Determine the [X, Y] coordinate at the center of the cell enclosing the given text.  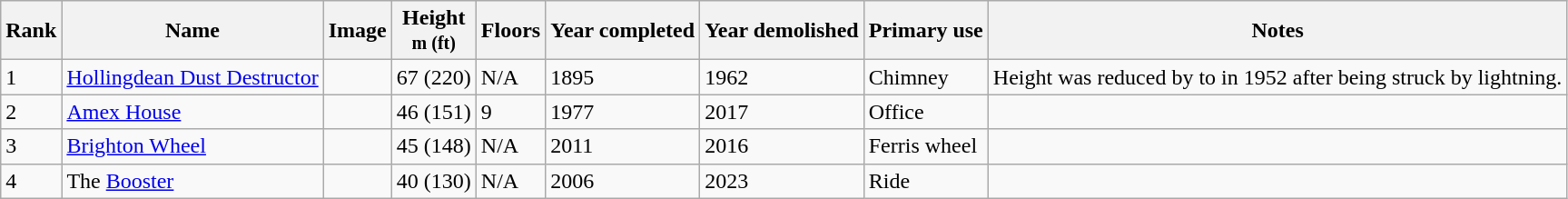
2023 [783, 181]
40 (130) [434, 181]
Height was reduced by to in 1952 after being struck by lightning. [1277, 77]
Hollingdean Dust Destructor [192, 77]
2006 [623, 181]
67 (220) [434, 77]
3 [31, 146]
Year demolished [783, 31]
The Booster [192, 181]
Primary use [926, 31]
2017 [783, 112]
Ride [926, 181]
Name [192, 31]
Office [926, 112]
Floors [510, 31]
45 (148) [434, 146]
Rank [31, 31]
2016 [783, 146]
4 [31, 181]
46 (151) [434, 112]
Ferris wheel [926, 146]
1962 [783, 77]
Brighton Wheel [192, 146]
Amex House [192, 112]
Image [358, 31]
1895 [623, 77]
Notes [1277, 31]
Year completed [623, 31]
9 [510, 112]
Chimney [926, 77]
1977 [623, 112]
Heightm (ft) [434, 31]
2011 [623, 146]
1 [31, 77]
2 [31, 112]
